From the cell containing the given text, extract its center point as (X, Y) coordinate. 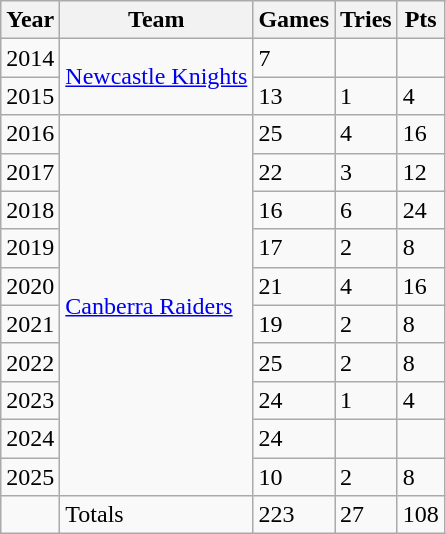
Pts (420, 20)
6 (366, 210)
223 (294, 515)
21 (294, 286)
2020 (30, 286)
2021 (30, 324)
17 (294, 248)
13 (294, 96)
2024 (30, 438)
Totals (156, 515)
2017 (30, 172)
19 (294, 324)
7 (294, 58)
2019 (30, 248)
Canberra Raiders (156, 306)
2025 (30, 477)
2014 (30, 58)
10 (294, 477)
3 (366, 172)
2016 (30, 134)
Games (294, 20)
2015 (30, 96)
Team (156, 20)
27 (366, 515)
2023 (30, 400)
12 (420, 172)
2018 (30, 210)
108 (420, 515)
22 (294, 172)
Tries (366, 20)
2022 (30, 362)
Newcastle Knights (156, 77)
Year (30, 20)
